Provide the [x, y] coordinate of the cell's center where the given text is located.  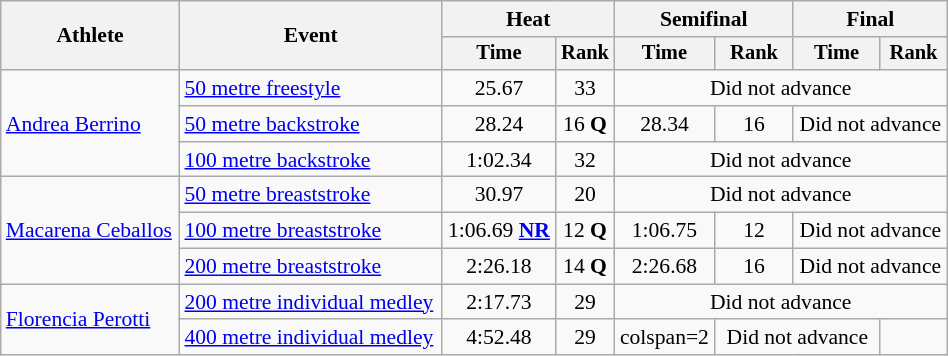
1:06.75 [664, 231]
1:02.34 [499, 160]
14 Q [585, 267]
Final [870, 19]
50 metre backstroke [310, 124]
2:17.73 [499, 302]
30.97 [499, 195]
50 metre breaststroke [310, 195]
Heat [528, 19]
28.34 [664, 124]
20 [585, 195]
Semifinal [704, 19]
100 metre backstroke [310, 160]
4:52.48 [499, 338]
2:26.68 [664, 267]
200 metre individual medley [310, 302]
2:26.18 [499, 267]
32 [585, 160]
100 metre breaststroke [310, 231]
33 [585, 88]
Athlete [90, 36]
colspan=2 [664, 338]
12 Q [585, 231]
400 metre individual medley [310, 338]
Andrea Berrino [90, 124]
200 metre breaststroke [310, 267]
50 metre freestyle [310, 88]
1:06.69 NR [499, 231]
16 Q [585, 124]
25.67 [499, 88]
Florencia Perotti [90, 320]
28.24 [499, 124]
12 [754, 231]
Macarena Ceballos [90, 230]
Event [310, 36]
